Scan for the cell matching the given text and deliver its [x, y] coordinate at center. 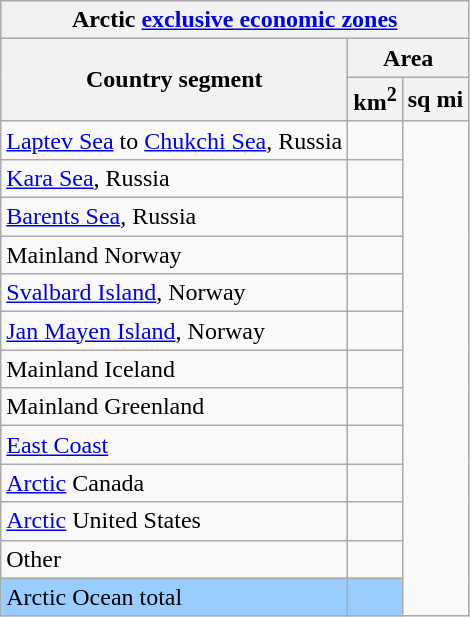
Kara Sea, Russia [174, 178]
Other [174, 559]
km2 [375, 100]
Barents Sea, Russia [174, 217]
Arctic Ocean total [174, 597]
Mainland Norway [174, 255]
Mainland Greenland [174, 407]
sq mi [435, 100]
Arctic Canada [174, 483]
East Coast [174, 445]
Jan Mayen Island, Norway [174, 331]
Svalbard Island, Norway [174, 293]
Arctic United States [174, 521]
Area [408, 58]
Mainland Iceland [174, 369]
Country segment [174, 80]
Arctic exclusive economic zones [235, 20]
Laptev Sea to Chukchi Sea, Russia [174, 140]
